Return the (X, Y) coordinate for the center point of the cell that contains the specified text.  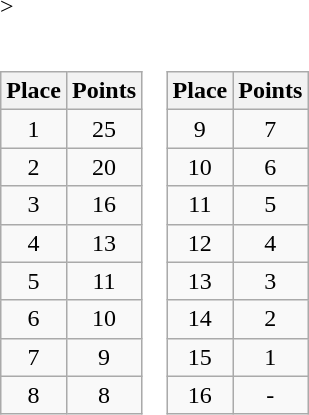
12 (200, 243)
- (270, 395)
15 (200, 357)
14 (200, 319)
25 (104, 129)
20 (104, 167)
